Return the [X, Y] coordinate for the center point of the cell that contains the specified text.  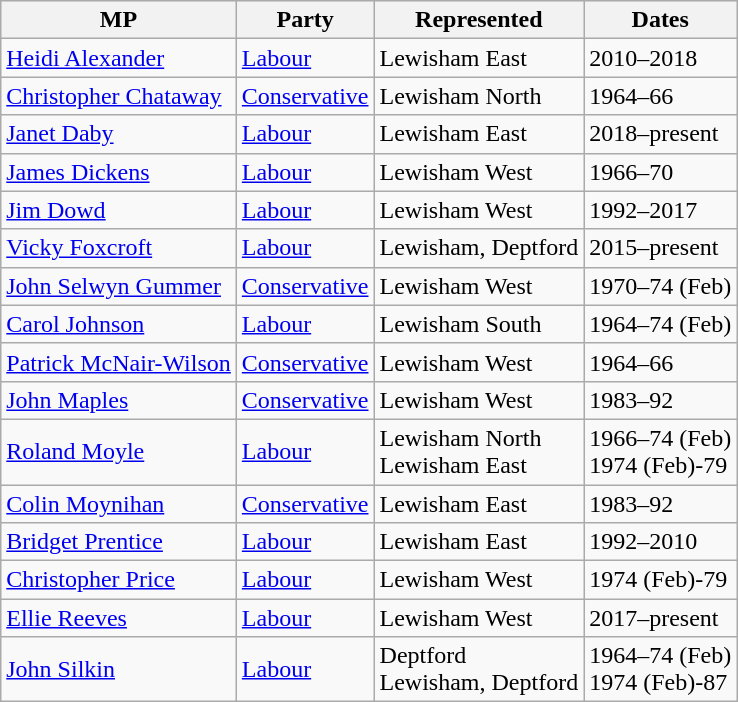
1974 (Feb)-79 [660, 580]
Patrick McNair-Wilson [119, 362]
James Dickens [119, 172]
Bridget Prentice [119, 542]
Dates [660, 20]
Jim Dowd [119, 210]
2010–2018 [660, 58]
Represented [479, 20]
Lewisham North [479, 96]
2015–present [660, 248]
Deptford Lewisham, Deptford [479, 670]
2018–present [660, 134]
John Selwyn Gummer [119, 286]
1964–74 (Feb) 1974 (Feb)-87 [660, 670]
MP [119, 20]
Roland Moyle [119, 452]
1992–2010 [660, 542]
1966–74 (Feb) 1974 (Feb)-79 [660, 452]
Ellie Reeves [119, 618]
Christopher Chataway [119, 96]
Colin Moynihan [119, 503]
Janet Daby [119, 134]
1966–70 [660, 172]
Heidi Alexander [119, 58]
Lewisham South [479, 324]
Carol Johnson [119, 324]
Christopher Price [119, 580]
1964–74 (Feb) [660, 324]
Party [305, 20]
Lewisham North Lewisham East [479, 452]
2017–present [660, 618]
John Silkin [119, 670]
1992–2017 [660, 210]
John Maples [119, 400]
Vicky Foxcroft [119, 248]
1970–74 (Feb) [660, 286]
Lewisham, Deptford [479, 248]
